Search for the cell housing the specified text and yield its (X, Y) center coordinate. 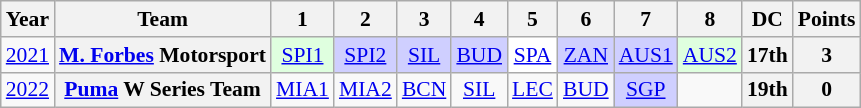
SGP (646, 90)
MIA2 (366, 90)
MIA1 (302, 90)
5 (532, 19)
19th (768, 90)
BCN (424, 90)
8 (710, 19)
2 (366, 19)
1 (302, 19)
AUS1 (646, 55)
SPI2 (366, 55)
LEC (532, 90)
2021 (28, 55)
SPA (532, 55)
4 (479, 19)
17th (768, 55)
Puma W Series Team (162, 90)
ZAN (586, 55)
2022 (28, 90)
6 (586, 19)
Year (28, 19)
Team (162, 19)
Points (827, 19)
DC (768, 19)
AUS2 (710, 55)
M. Forbes Motorsport (162, 55)
SPI1 (302, 55)
0 (827, 90)
7 (646, 19)
